Capture the cell that displays the provided text and extract its (X, Y) central coordinate. 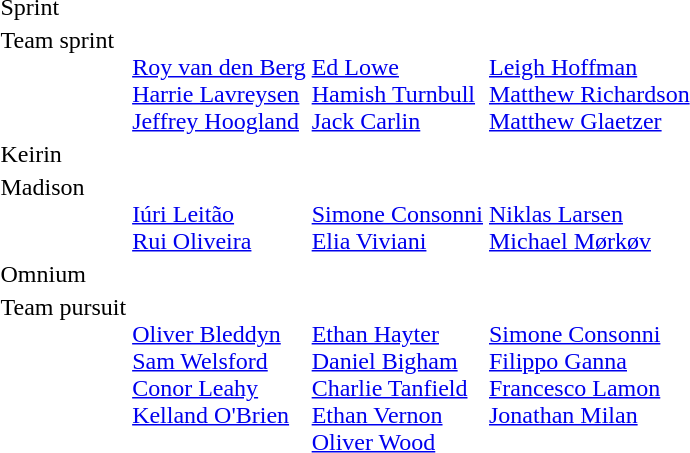
Simone ConsonniElia Viviani (397, 214)
Ed LoweHamish TurnbullJack Carlin (397, 80)
Roy van den BergHarrie LavreysenJeffrey Hoogland (220, 80)
Iúri LeitãoRui Oliveira (220, 214)
